Determine the [X, Y] coordinate at the center of the cell enclosing the given text.  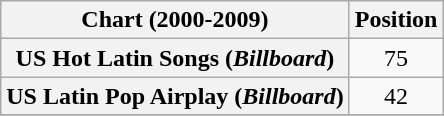
42 [396, 96]
US Latin Pop Airplay (Billboard) [175, 96]
75 [396, 58]
US Hot Latin Songs (Billboard) [175, 58]
Position [396, 20]
Chart (2000-2009) [175, 20]
